Extract the (X, Y) coordinate from the center of the cell holding the provided text.  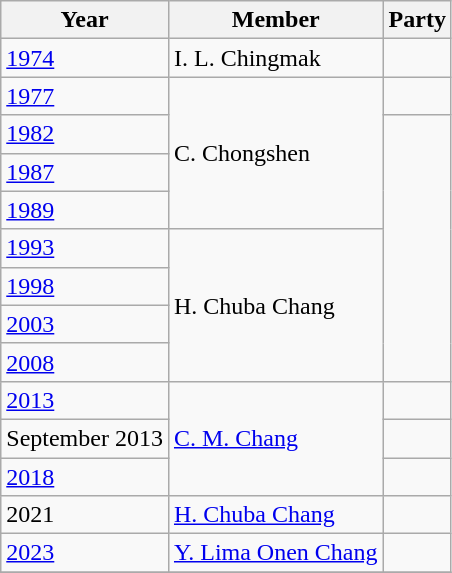
2021 (85, 515)
1993 (85, 248)
2018 (85, 477)
Member (276, 20)
1974 (85, 58)
Year (85, 20)
1987 (85, 172)
2023 (85, 553)
September 2013 (85, 438)
Y. Lima Onen Chang (276, 553)
1982 (85, 134)
1989 (85, 210)
I. L. Chingmak (276, 58)
2003 (85, 324)
2008 (85, 362)
C. Chongshen (276, 153)
C. M. Chang (276, 438)
2013 (85, 400)
1998 (85, 286)
Party (417, 20)
1977 (85, 96)
